From the cell containing the given text, extract its center point as (x, y) coordinate. 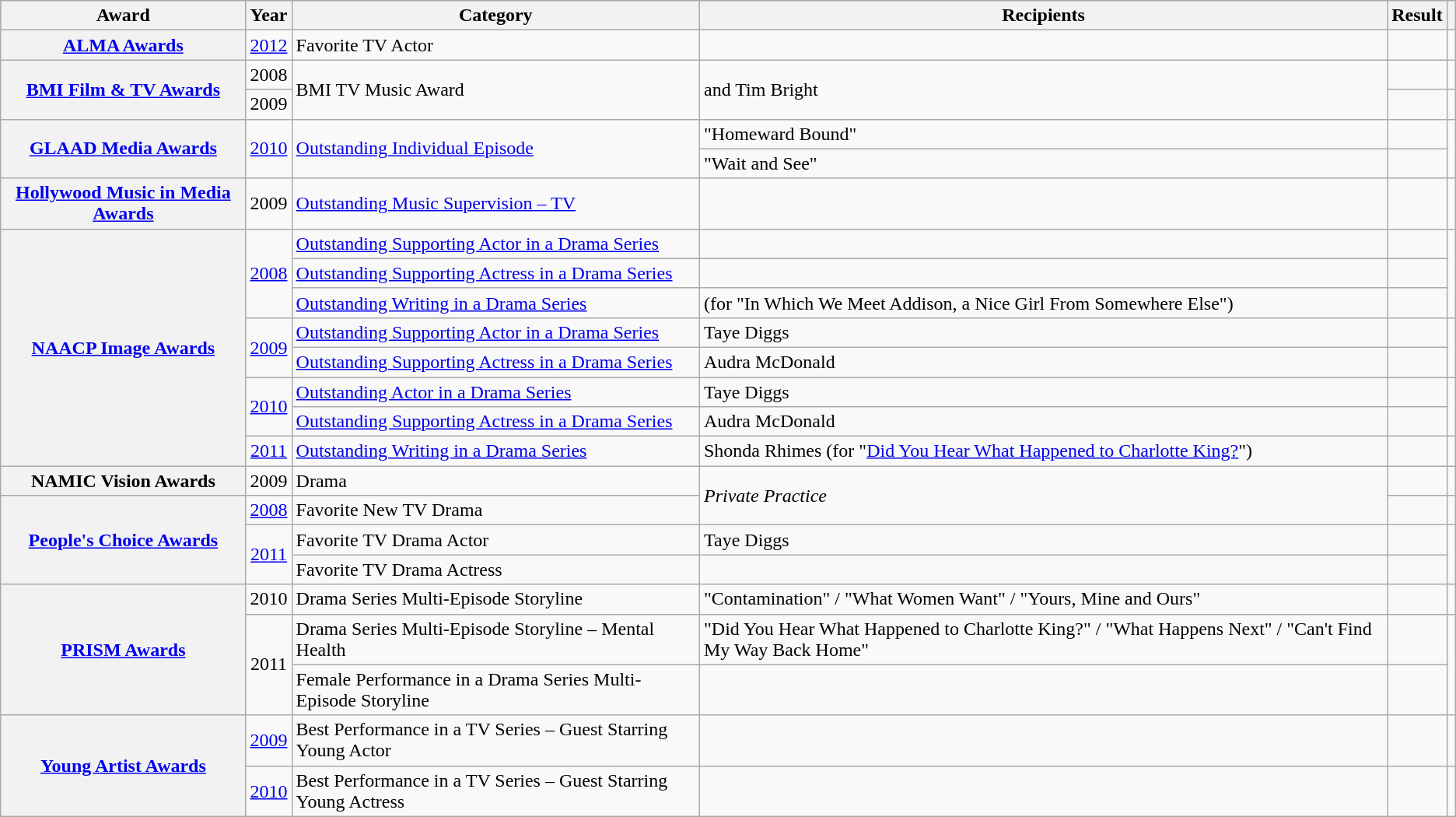
Outstanding Music Supervision – TV (495, 204)
BMI Film & TV Awards (123, 89)
Favorite TV Drama Actress (495, 570)
Drama Series Multi-Episode Storyline (495, 599)
People's Choice Awards (123, 540)
"Contamination" / "What Women Want" / "Yours, Mine and Ours" (1043, 599)
Drama Series Multi-Episode Storyline – Mental Health (495, 640)
BMI TV Music Award (495, 89)
Result (1417, 16)
Young Artist Awards (123, 766)
NAACP Image Awards (123, 347)
"Wait and See" (1043, 163)
Award (123, 16)
PRISM Awards (123, 650)
Category (495, 16)
Favorite TV Actor (495, 45)
Favorite TV Drama Actor (495, 540)
Best Performance in a TV Series – Guest Starring Young Actor (495, 741)
ALMA Awards (123, 45)
Outstanding Individual Episode (495, 149)
Year (269, 16)
(for "In Which We Meet Addison, a Nice Girl From Somewhere Else") (1043, 303)
Shonda Rhimes (for "Did You Hear What Happened to Charlotte King?") (1043, 451)
Favorite New TV Drama (495, 510)
Female Performance in a Drama Series Multi-Episode Storyline (495, 689)
Recipients (1043, 16)
"Homeward Bound" (1043, 134)
Private Practice (1043, 496)
and Tim Bright (1043, 89)
"Did You Hear What Happened to Charlotte King?" / "What Happens Next" / "Can't Find My Way Back Home" (1043, 640)
Best Performance in a TV Series – Guest Starring Young Actress (495, 791)
Outstanding Actor in a Drama Series (495, 391)
NAMIC Vision Awards (123, 481)
Drama (495, 481)
GLAAD Media Awards (123, 149)
2012 (269, 45)
Hollywood Music in Media Awards (123, 204)
